From the cell containing the given text, extract its center point as [X, Y] coordinate. 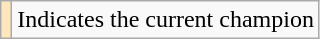
Indicates the current champion [166, 20]
